Extract the (X, Y) coordinate from the center of the cell holding the provided text.  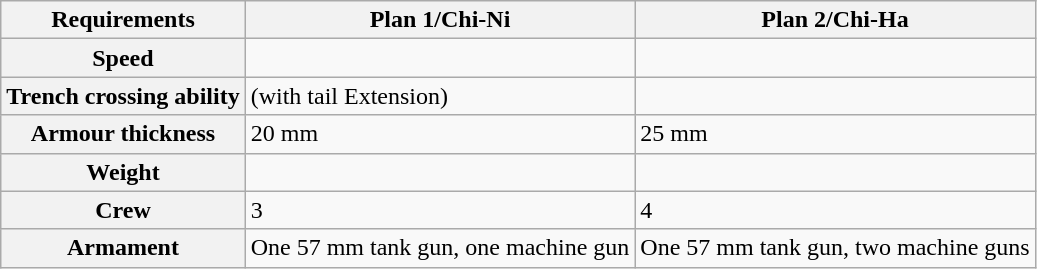
4 (835, 210)
Trench crossing ability (123, 96)
Plan 1/Chi-Ni (440, 20)
One 57 mm tank gun, two machine guns (835, 248)
3 (440, 210)
Armament (123, 248)
(with tail Extension) (440, 96)
Weight (123, 172)
Armour thickness (123, 134)
One 57 mm tank gun, one machine gun (440, 248)
25 mm (835, 134)
20 mm (440, 134)
Plan 2/Chi-Ha (835, 20)
Requirements (123, 20)
Speed (123, 58)
Crew (123, 210)
